Return (X, Y) of the center of cell containing provided text 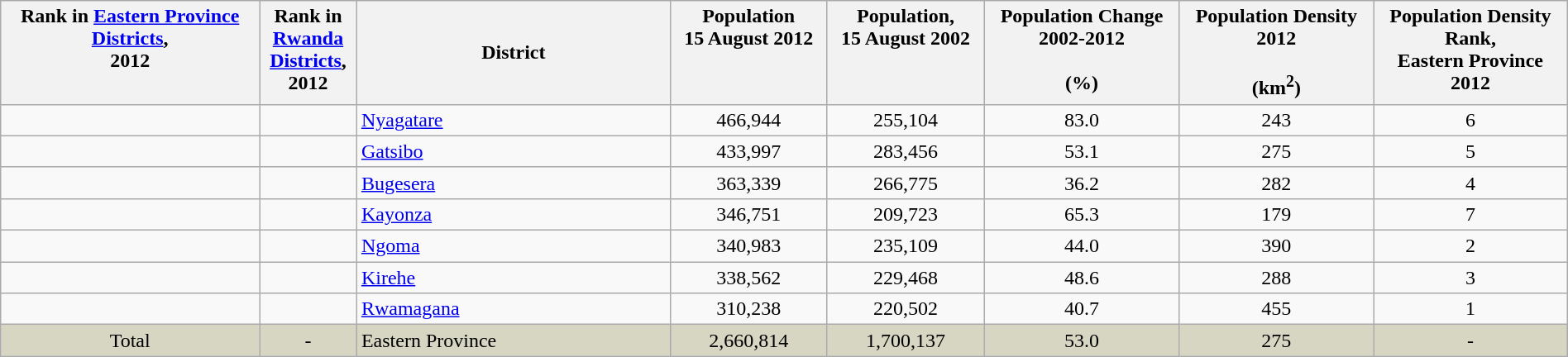
Nyagatare (513, 120)
243 (1277, 120)
466,944 (748, 120)
Rank in Eastern Province Districts,2012 (131, 53)
Gatsibo (513, 151)
5 (1470, 151)
53.0 (1082, 340)
Population Density 2012 (km2) (1277, 53)
282 (1277, 183)
Rank inRwanda Districts, 2012 (308, 53)
266,775 (906, 183)
235,109 (906, 246)
338,562 (748, 278)
44.0 (1082, 246)
53.1 (1082, 151)
209,723 (906, 214)
48.6 (1082, 278)
3 (1470, 278)
65.3 (1082, 214)
6 (1470, 120)
340,983 (748, 246)
2 (1470, 246)
40.7 (1082, 309)
220,502 (906, 309)
4 (1470, 183)
1 (1470, 309)
Eastern Province (513, 340)
2,660,814 (748, 340)
283,456 (906, 151)
Population, 15 August 2002 (906, 53)
Kirehe (513, 278)
255,104 (906, 120)
455 (1277, 309)
Ngoma (513, 246)
District (513, 53)
Bugesera (513, 183)
36.2 (1082, 183)
Rwamagana (513, 309)
390 (1277, 246)
179 (1277, 214)
Kayonza (513, 214)
229,468 (906, 278)
1,700,137 (906, 340)
7 (1470, 214)
288 (1277, 278)
Population Change 2002-2012 (%) (1082, 53)
363,339 (748, 183)
433,997 (748, 151)
83.0 (1082, 120)
Total (131, 340)
Population 15 August 2012 (748, 53)
Population Density Rank, Eastern Province 2012 (1470, 53)
346,751 (748, 214)
310,238 (748, 309)
